From the cell containing the given text, extract its center point as [X, Y] coordinate. 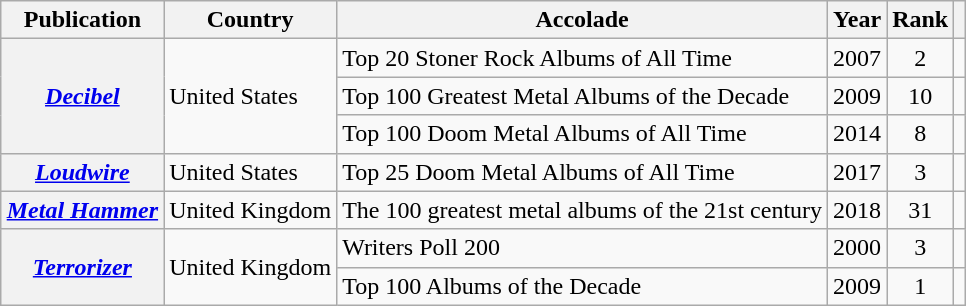
1 [920, 286]
Top 20 Stoner Rock Albums of All Time [582, 58]
10 [920, 96]
8 [920, 134]
Loudwire [82, 172]
2014 [858, 134]
2007 [858, 58]
2 [920, 58]
Top 100 Albums of the Decade [582, 286]
Top 25 Doom Metal Albums of All Time [582, 172]
Terrorizer [82, 267]
Rank [920, 20]
2017 [858, 172]
Country [250, 20]
Decibel [82, 96]
Year [858, 20]
Accolade [582, 20]
2018 [858, 210]
2000 [858, 248]
31 [920, 210]
Top 100 Doom Metal Albums of All Time [582, 134]
Metal Hammer [82, 210]
Writers Poll 200 [582, 248]
The 100 greatest metal albums of the 21st century [582, 210]
Publication [82, 20]
Top 100 Greatest Metal Albums of the Decade [582, 96]
